From the cell containing the given text, extract its center point as (X, Y) coordinate. 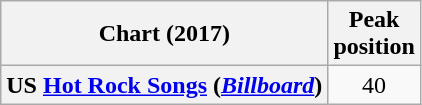
Peakposition (374, 34)
US Hot Rock Songs (Billboard) (164, 85)
40 (374, 85)
Chart (2017) (164, 34)
